For the text-containing cell, return its midpoint in (X, Y) coordinate format. 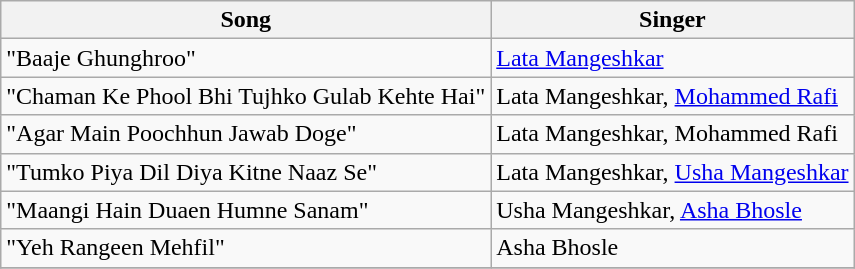
Lata Mangeshkar, Usha Mangeshkar (672, 172)
Singer (672, 20)
"Chaman Ke Phool Bhi Tujhko Gulab Kehte Hai" (246, 96)
Lata Mangeshkar (672, 58)
"Tumko Piya Dil Diya Kitne Naaz Se" (246, 172)
"Maangi Hain Duaen Humne Sanam" (246, 210)
Song (246, 20)
"Yeh Rangeen Mehfil" (246, 248)
Asha Bhosle (672, 248)
Usha Mangeshkar, Asha Bhosle (672, 210)
"Agar Main Poochhun Jawab Doge" (246, 134)
"Baaje Ghunghroo" (246, 58)
